Find where the given text appears and provide that cell's center as [x, y] coordinate. 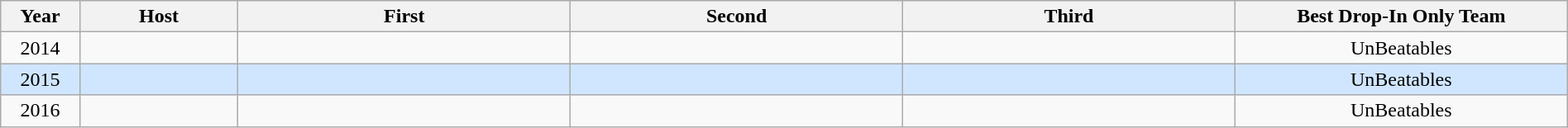
Third [1069, 17]
Year [41, 17]
Host [159, 17]
2014 [41, 48]
Best Drop-In Only Team [1401, 17]
2015 [41, 79]
2016 [41, 111]
First [404, 17]
Second [737, 17]
